Detect which cell encompasses the target text, then output its (x, y) center coordinate. 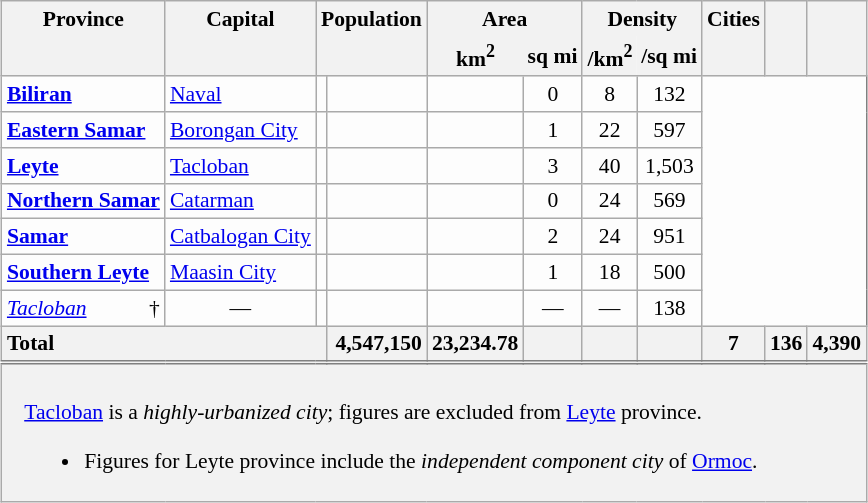
18 (609, 272)
Borongan City (240, 130)
Maasin City (240, 272)
Area (505, 18)
22 (609, 130)
/km2 (609, 56)
Capital (240, 18)
4,390 (836, 344)
Population (372, 18)
3 (552, 165)
Naval (240, 94)
Catarman (240, 201)
Southern Leyte (84, 272)
Cities (734, 18)
2 (552, 237)
Leyte (84, 165)
132 (670, 94)
sq mi (552, 56)
7 (734, 344)
500 (670, 272)
Samar (84, 237)
Eastern Samar (84, 130)
km2 (475, 56)
951 (670, 237)
Total (164, 344)
1,503 (670, 165)
569 (670, 201)
Biliran (84, 94)
8 (609, 94)
Density (642, 18)
4,547,150 (376, 344)
138 (670, 308)
136 (786, 344)
† (150, 308)
40 (609, 165)
Province (84, 18)
/sq mi (670, 56)
Catbalogan City (240, 237)
23,234.78 (475, 344)
597 (670, 130)
Northern Samar (84, 201)
